Search for the cell housing the specified text and yield its (X, Y) center coordinate. 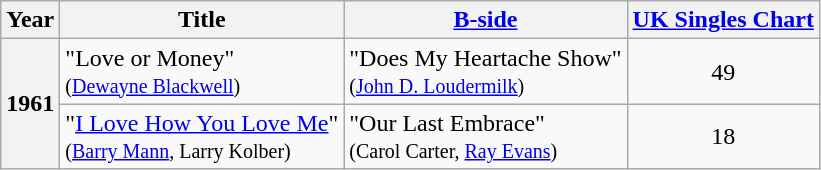
Year (30, 20)
"Love or Money"(Dewayne Blackwell) (202, 72)
Title (202, 20)
UK Singles Chart (723, 20)
1961 (30, 104)
18 (723, 136)
"Does My Heartache Show"(John D. Loudermilk) (486, 72)
"Our Last Embrace"(Carol Carter, Ray Evans) (486, 136)
"I Love How You Love Me"(Barry Mann, Larry Kolber) (202, 136)
49 (723, 72)
B-side (486, 20)
